Determine the (x, y) coordinate at the center of the cell enclosing the given text.  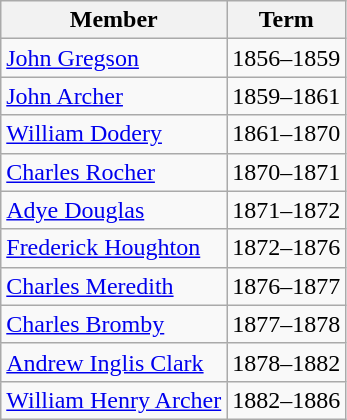
Charles Bromby (114, 324)
1872–1876 (286, 248)
1870–1871 (286, 172)
1882–1886 (286, 400)
John Gregson (114, 58)
John Archer (114, 96)
Member (114, 20)
William Henry Archer (114, 400)
Andrew Inglis Clark (114, 362)
Frederick Houghton (114, 248)
1871–1872 (286, 210)
1861–1870 (286, 134)
1878–1882 (286, 362)
Adye Douglas (114, 210)
Term (286, 20)
1859–1861 (286, 96)
Charles Meredith (114, 286)
1856–1859 (286, 58)
William Dodery (114, 134)
Charles Rocher (114, 172)
1876–1877 (286, 286)
1877–1878 (286, 324)
